Search for the cell housing the specified text and yield its (x, y) center coordinate. 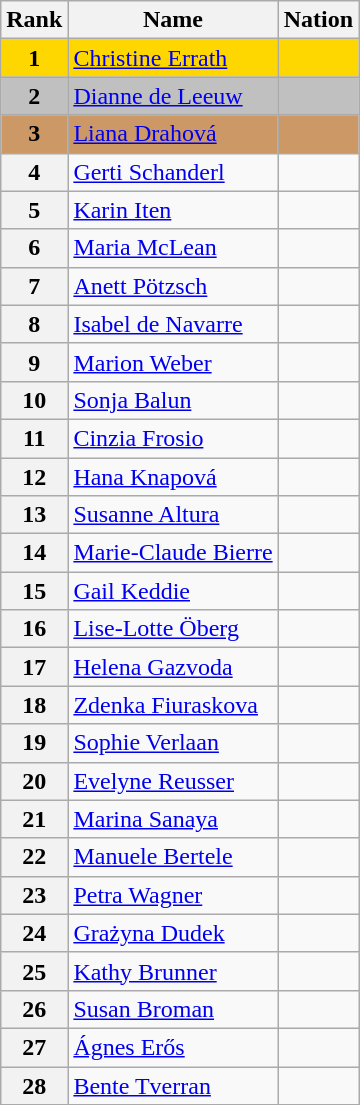
Evelyne Reusser (173, 781)
8 (34, 324)
1 (34, 58)
Grażyna Dudek (173, 933)
7 (34, 286)
12 (34, 477)
16 (34, 629)
Lise-Lotte Öberg (173, 629)
26 (34, 1009)
Susanne Altura (173, 515)
23 (34, 895)
5 (34, 210)
Gail Keddie (173, 591)
Susan Broman (173, 1009)
Zdenka Fiuraskova (173, 705)
18 (34, 705)
Dianne de Leeuw (173, 96)
21 (34, 819)
Helena Gazvoda (173, 667)
Karin Iten (173, 210)
10 (34, 400)
28 (34, 1085)
13 (34, 515)
Kathy Brunner (173, 971)
Marie-Claude Bierre (173, 553)
22 (34, 857)
Marina Sanaya (173, 819)
Anett Pötzsch (173, 286)
Sophie Verlaan (173, 743)
Manuele Bertele (173, 857)
Cinzia Frosio (173, 438)
Sonja Balun (173, 400)
14 (34, 553)
Maria McLean (173, 248)
Gerti Schanderl (173, 172)
24 (34, 933)
19 (34, 743)
27 (34, 1047)
Petra Wagner (173, 895)
6 (34, 248)
Hana Knapová (173, 477)
Ágnes Erős (173, 1047)
2 (34, 96)
Christine Errath (173, 58)
Isabel de Navarre (173, 324)
Bente Tverran (173, 1085)
17 (34, 667)
20 (34, 781)
3 (34, 134)
9 (34, 362)
4 (34, 172)
Name (173, 20)
Nation (318, 20)
Rank (34, 20)
15 (34, 591)
11 (34, 438)
Marion Weber (173, 362)
Liana Drahová (173, 134)
25 (34, 971)
